From the cell containing the given text, extract its center point as [X, Y] coordinate. 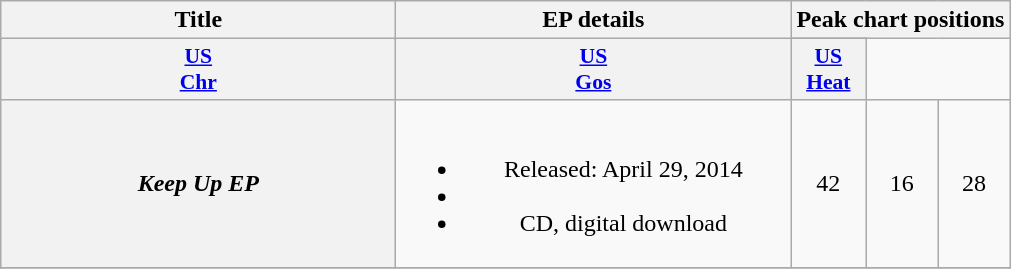
USHeat [828, 70]
USGos [594, 70]
USChr [198, 70]
16 [902, 184]
Title [198, 20]
EP details [594, 20]
28 [974, 184]
Keep Up EP [198, 184]
Released: April 29, 2014CD, digital download [594, 184]
Peak chart positions [900, 20]
42 [828, 184]
